Pinpoint the cell where the given text exists, returning its [x, y] midpoint coordinate. 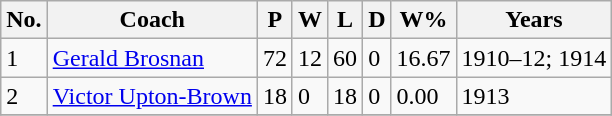
D [377, 20]
Years [534, 20]
No. [24, 20]
72 [274, 58]
1 [24, 58]
16.67 [424, 58]
1910–12; 1914 [534, 58]
12 [310, 58]
W [310, 20]
0.00 [424, 96]
Gerald Brosnan [152, 58]
Victor Upton-Brown [152, 96]
W% [424, 20]
1913 [534, 96]
P [274, 20]
2 [24, 96]
Coach [152, 20]
60 [346, 58]
L [346, 20]
